Identify which cell holds the provided text, then report its [x, y] central coordinate. 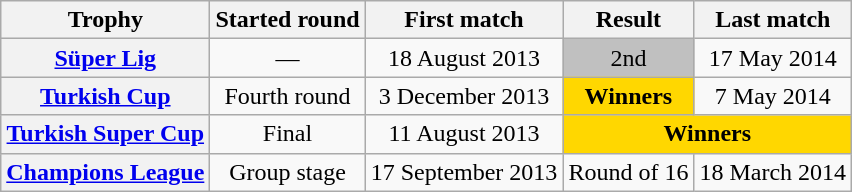
7 May 2014 [773, 96]
18 March 2014 [773, 172]
Round of 16 [628, 172]
3 December 2013 [464, 96]
First match [464, 20]
Final [288, 134]
11 August 2013 [464, 134]
Last match [773, 20]
18 August 2013 [464, 58]
17 May 2014 [773, 58]
Süper Lig [106, 58]
17 September 2013 [464, 172]
Champions League [106, 172]
Trophy [106, 20]
Fourth round [288, 96]
Started round [288, 20]
2nd [628, 58]
Turkish Cup [106, 96]
Result [628, 20]
Turkish Super Cup [106, 134]
Group stage [288, 172]
— [288, 58]
